Output the (x, y) coordinate of the center of the cell containing the given text.  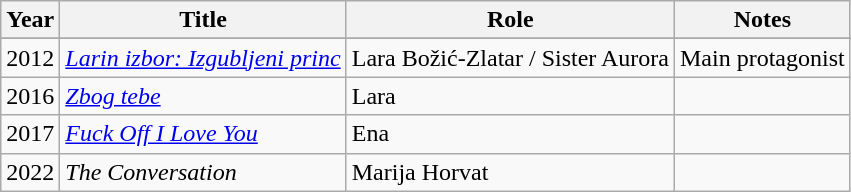
Role (510, 20)
2016 (30, 96)
Lara Božić-Zlatar / Sister Aurora (510, 58)
2017 (30, 134)
Fuck Off I Love You (203, 134)
Ena (510, 134)
The Conversation (203, 172)
Main protagonist (762, 58)
Larin izbor: Izgubljeni princ (203, 58)
Marija Horvat (510, 172)
Lara (510, 96)
Zbog tebe (203, 96)
2022 (30, 172)
Notes (762, 20)
2012 (30, 58)
Year (30, 20)
Title (203, 20)
